Pinpoint the cell where the given text exists, returning its [X, Y] midpoint coordinate. 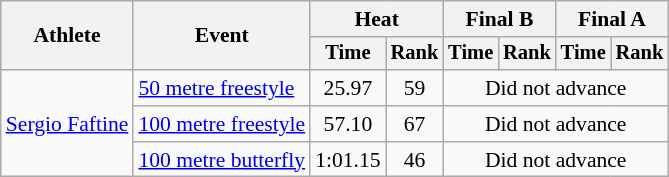
67 [415, 124]
Athlete [68, 36]
Sergio Faftine [68, 124]
50 metre freestyle [222, 88]
Heat [376, 19]
Event [222, 36]
Final A [612, 19]
59 [415, 88]
25.97 [348, 88]
100 metre freestyle [222, 124]
Final B [499, 19]
57.10 [348, 124]
